Search for the cell housing the specified text and yield its [X, Y] center coordinate. 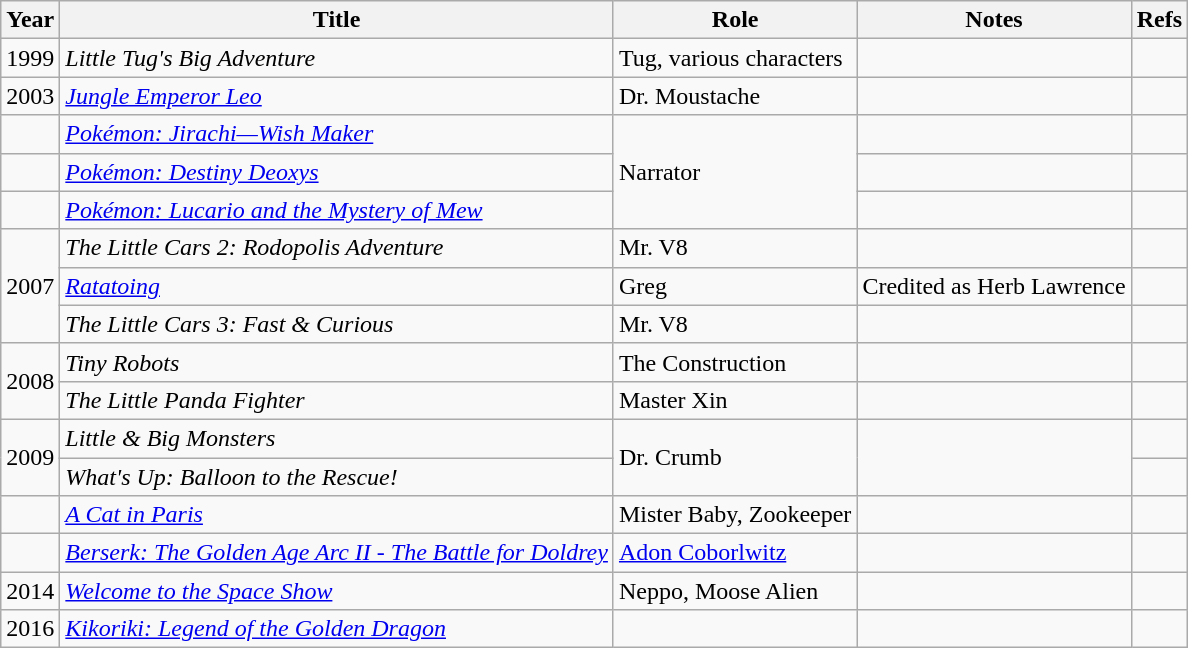
Master Xin [734, 400]
Tug, various characters [734, 58]
2009 [30, 457]
2014 [30, 591]
The Construction [734, 362]
Narrator [734, 172]
Little Tug's Big Adventure [337, 58]
Year [30, 20]
2003 [30, 96]
1999 [30, 58]
Kikoriki: Legend of the Golden Dragon [337, 629]
Neppo, Moose Alien [734, 591]
Adon Coborlwitz [734, 553]
The Little Cars 3: Fast & Curious [337, 324]
Refs [1159, 20]
2016 [30, 629]
Jungle Emperor Leo [337, 96]
Title [337, 20]
Tiny Robots [337, 362]
Pokémon: Jirachi—Wish Maker [337, 134]
Welcome to the Space Show [337, 591]
A Cat in Paris [337, 515]
Greg [734, 286]
Berserk: The Golden Age Arc II - The Battle for Doldrey [337, 553]
Ratatoing [337, 286]
Dr. Crumb [734, 457]
Mister Baby, Zookeeper [734, 515]
Role [734, 20]
The Little Cars 2: Rodopolis Adventure [337, 248]
Dr. Moustache [734, 96]
Credited as Herb Lawrence [994, 286]
Notes [994, 20]
The Little Panda Fighter [337, 400]
Pokémon: Destiny Deoxys [337, 172]
Pokémon: Lucario and the Mystery of Mew [337, 210]
2007 [30, 286]
What's Up: Balloon to the Rescue! [337, 477]
Little & Big Monsters [337, 438]
2008 [30, 381]
